Locate the cell with the specified text and output its [x, y] center coordinate. 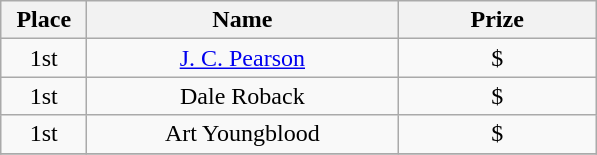
J. C. Pearson [242, 58]
Art Youngblood [242, 134]
Name [242, 20]
Dale Roback [242, 96]
Prize [498, 20]
Place [44, 20]
